Detect which cell encompasses the target text, then output its [X, Y] center coordinate. 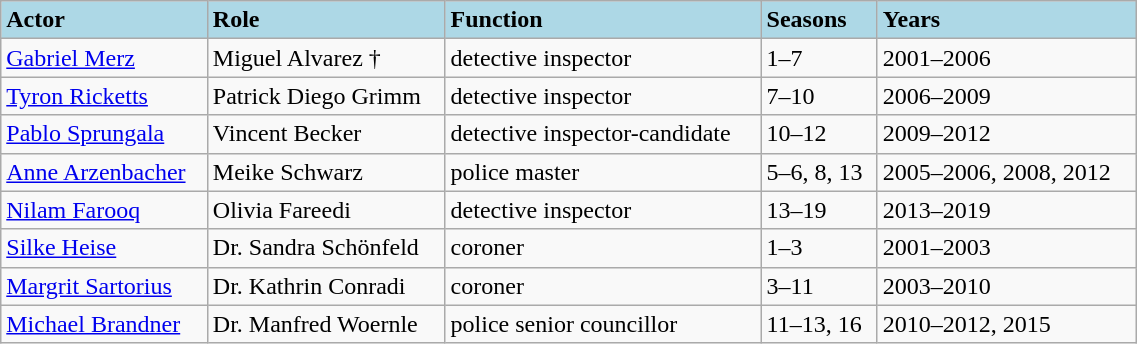
2001–2003 [1007, 248]
Patrick Diego Grimm [326, 96]
Dr. Sandra Schönfeld [326, 248]
detective inspector-candidate [603, 134]
Function [603, 20]
Seasons [819, 20]
Nilam Farooq [104, 210]
Years [1007, 20]
Michael Brandner [104, 324]
Actor [104, 20]
10–12 [819, 134]
Gabriel Merz [104, 58]
2006–2009 [1007, 96]
Olivia Fareedi [326, 210]
Meike Schwarz [326, 172]
Margrit Sartorius [104, 286]
Miguel Alvarez † [326, 58]
Role [326, 20]
2003–2010 [1007, 286]
2005–2006, 2008, 2012 [1007, 172]
5–6, 8, 13 [819, 172]
Silke Heise [104, 248]
Pablo Sprungala [104, 134]
2013–2019 [1007, 210]
Tyron Ricketts [104, 96]
police master [603, 172]
13–19 [819, 210]
3–11 [819, 286]
1–7 [819, 58]
police senior councillor [603, 324]
1–3 [819, 248]
Dr. Kathrin Conradi [326, 286]
2009–2012 [1007, 134]
Anne Arzenbacher [104, 172]
2010–2012, 2015 [1007, 324]
7–10 [819, 96]
11–13, 16 [819, 324]
Dr. Manfred Woernle [326, 324]
2001–2006 [1007, 58]
Vincent Becker [326, 134]
